Provide the [x, y] coordinate of the cell's center where the given text is located.  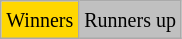
Winners [40, 20]
Runners up [130, 20]
